Extract the (x, y) coordinate from the center of the cell holding the provided text.  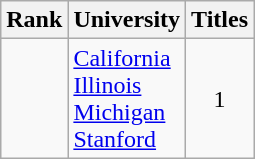
University (127, 20)
1 (220, 98)
CaliforniaIllinoisMichiganStanford (127, 98)
Rank (34, 20)
Titles (220, 20)
